Output the (x, y) coordinate of the center of the cell containing the given text.  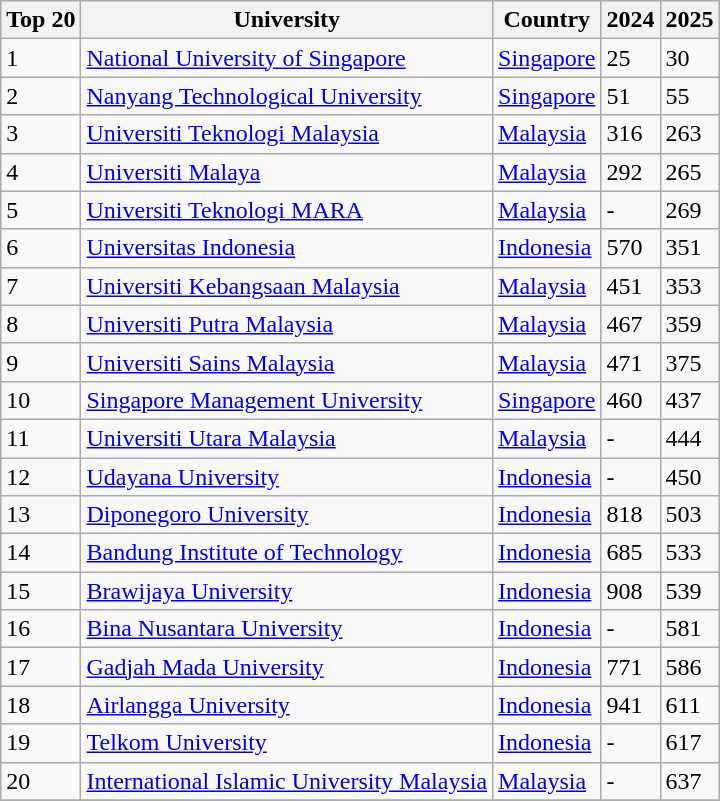
Bina Nusantara University (287, 629)
13 (41, 515)
Universiti Teknologi MARA (287, 210)
2 (41, 96)
818 (630, 515)
17 (41, 667)
2025 (690, 20)
19 (41, 743)
Telkom University (287, 743)
908 (630, 591)
771 (630, 667)
Bandung Institute of Technology (287, 553)
451 (630, 286)
292 (630, 172)
8 (41, 324)
3 (41, 134)
375 (690, 362)
Brawijaya University (287, 591)
18 (41, 705)
2024 (630, 20)
Universiti Malaya (287, 172)
316 (630, 134)
51 (630, 96)
570 (630, 248)
467 (630, 324)
586 (690, 667)
450 (690, 477)
Diponegoro University (287, 515)
12 (41, 477)
20 (41, 781)
Singapore Management University (287, 400)
471 (630, 362)
Universitas Indonesia (287, 248)
Nanyang Technological University (287, 96)
30 (690, 58)
503 (690, 515)
55 (690, 96)
5 (41, 210)
263 (690, 134)
16 (41, 629)
269 (690, 210)
Universiti Putra Malaysia (287, 324)
533 (690, 553)
10 (41, 400)
581 (690, 629)
25 (630, 58)
Airlangga University (287, 705)
15 (41, 591)
4 (41, 172)
Universiti Teknologi Malaysia (287, 134)
International Islamic University Malaysia (287, 781)
685 (630, 553)
Country (547, 20)
444 (690, 438)
539 (690, 591)
11 (41, 438)
University (287, 20)
Gadjah Mada University (287, 667)
460 (630, 400)
7 (41, 286)
617 (690, 743)
Universiti Kebangsaan Malaysia (287, 286)
359 (690, 324)
9 (41, 362)
437 (690, 400)
353 (690, 286)
265 (690, 172)
Universiti Sains Malaysia (287, 362)
6 (41, 248)
14 (41, 553)
National University of Singapore (287, 58)
351 (690, 248)
941 (630, 705)
611 (690, 705)
637 (690, 781)
Udayana University (287, 477)
1 (41, 58)
Top 20 (41, 20)
Universiti Utara Malaysia (287, 438)
